Search for the cell housing the specified text and yield its (X, Y) center coordinate. 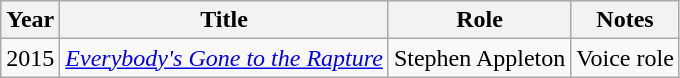
Stephen Appleton (479, 58)
Everybody's Gone to the Rapture (224, 58)
2015 (30, 58)
Year (30, 20)
Role (479, 20)
Notes (626, 20)
Voice role (626, 58)
Title (224, 20)
